Provide the [X, Y] coordinate of the cell's center where the given text is located.  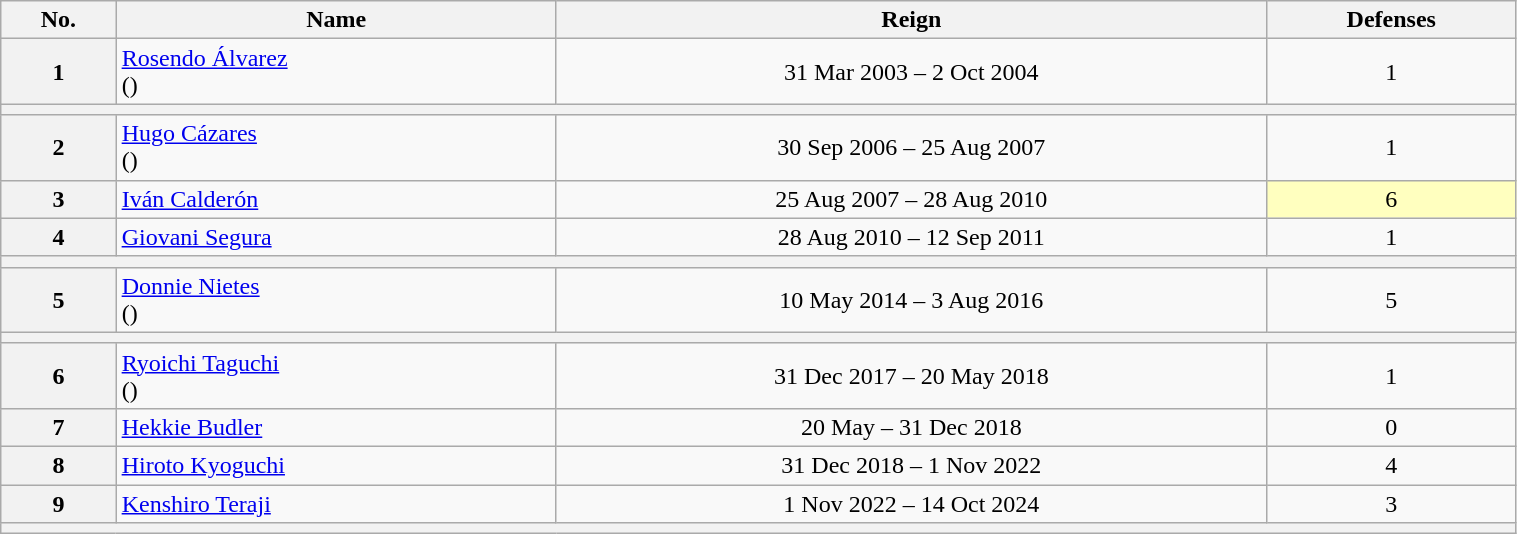
8 [58, 465]
Iván Calderón [336, 199]
Defenses [1391, 20]
Rosendo Álvarez() [336, 72]
25 Aug 2007 – 28 Aug 2010 [911, 199]
1 Nov 2022 – 14 Oct 2024 [911, 503]
7 [58, 427]
Hekkie Budler [336, 427]
20 May – 31 Dec 2018 [911, 427]
Hiroto Kyoguchi [336, 465]
Kenshiro Teraji [336, 503]
Giovani Segura [336, 237]
Hugo Cázares() [336, 148]
Name [336, 20]
No. [58, 20]
28 Aug 2010 – 12 Sep 2011 [911, 237]
Ryoichi Taguchi() [336, 376]
0 [1391, 427]
10 May 2014 – 3 Aug 2016 [911, 300]
30 Sep 2006 – 25 Aug 2007 [911, 148]
Reign [911, 20]
2 [58, 148]
Donnie Nietes() [336, 300]
31 Dec 2017 – 20 May 2018 [911, 376]
9 [58, 503]
31 Mar 2003 – 2 Oct 2004 [911, 72]
31 Dec 2018 – 1 Nov 2022 [911, 465]
